Capture the cell that displays the provided text and extract its [X, Y] central coordinate. 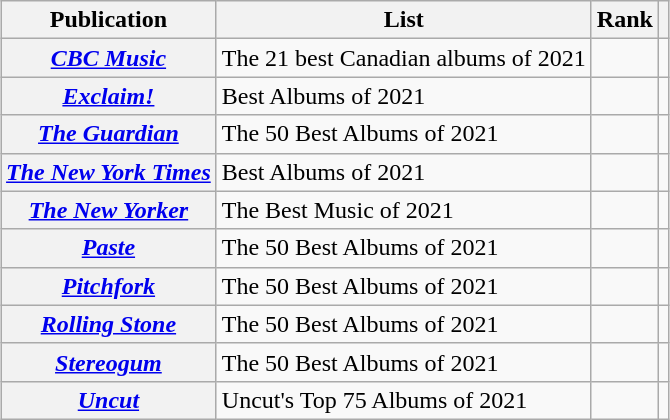
Exclaim! [109, 96]
Rolling Stone [109, 324]
The Guardian [109, 134]
Publication [109, 20]
The New York Times [109, 172]
Uncut [109, 400]
CBC Music [109, 58]
Rank [624, 20]
The 21 best Canadian albums of 2021 [404, 58]
The Best Music of 2021 [404, 210]
Uncut's Top 75 Albums of 2021 [404, 400]
Paste [109, 248]
Pitchfork [109, 286]
List [404, 20]
The New Yorker [109, 210]
Stereogum [109, 362]
